Capture the cell that displays the provided text and extract its [x, y] central coordinate. 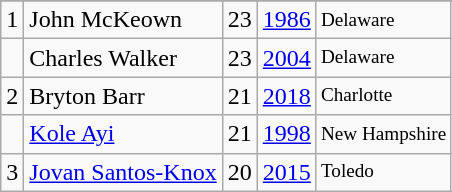
2004 [286, 58]
Charlotte [383, 96]
1986 [286, 20]
Charles Walker [123, 58]
2018 [286, 96]
New Hampshire [383, 134]
3 [12, 172]
1998 [286, 134]
1 [12, 20]
2 [12, 96]
2015 [286, 172]
Toledo [383, 172]
John McKeown [123, 20]
20 [240, 172]
Jovan Santos-Knox [123, 172]
Kole Ayi [123, 134]
Bryton Barr [123, 96]
